Detect which cell encompasses the target text, then output its (X, Y) center coordinate. 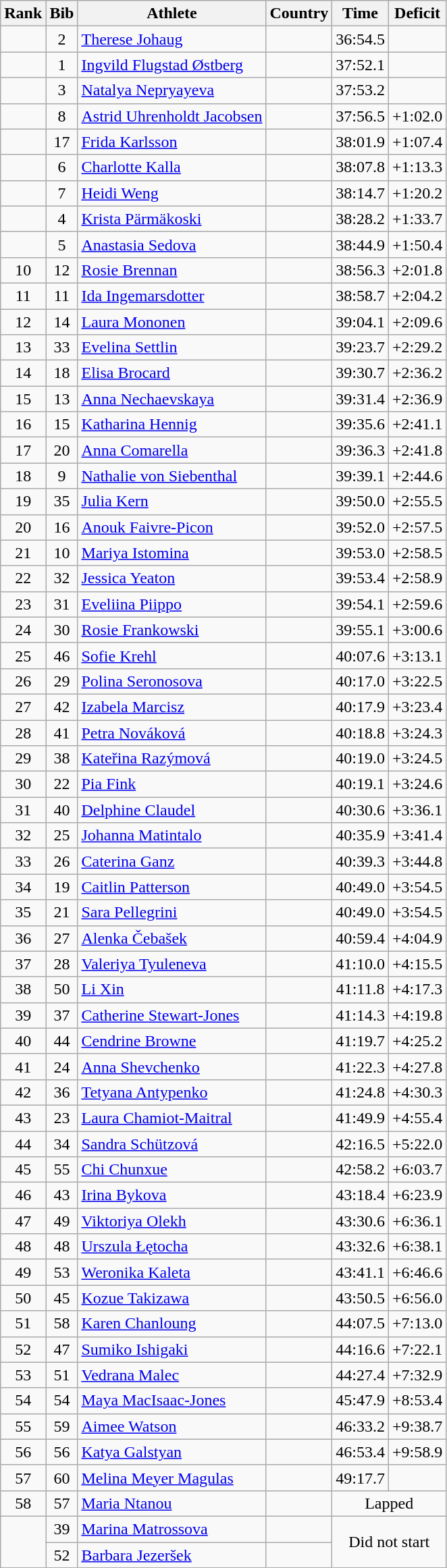
Athlete (172, 13)
60 (62, 1478)
+3:44.8 (417, 861)
+3:23.4 (417, 707)
39:39.1 (361, 476)
4 (62, 219)
39:54.1 (361, 604)
Karen Chanloung (172, 1324)
43:32.6 (361, 1247)
39:55.1 (361, 630)
59 (62, 1426)
36:54.5 (361, 39)
Therese Johaug (172, 39)
Eveliina Piippo (172, 604)
41:22.3 (361, 1066)
Vedrana Malec (172, 1375)
42:16.5 (361, 1144)
41:49.9 (361, 1118)
38:14.7 (361, 193)
Frida Karlsson (172, 142)
40:30.6 (361, 810)
+7:32.9 (417, 1375)
Krista Pärmäkoski (172, 219)
Valeriya Tyuleneva (172, 964)
38:28.2 (361, 219)
39:23.7 (361, 348)
Sumiko Ishigaki (172, 1349)
5 (62, 244)
Barbara Jezeršek (172, 1555)
+1:20.2 (417, 193)
+4:15.5 (417, 964)
41:19.7 (361, 1041)
Heidi Weng (172, 193)
42:58.2 (361, 1170)
Anna Nechaevskaya (172, 399)
+3:36.1 (417, 810)
Anna Shevchenko (172, 1066)
Rank (23, 13)
+2:44.6 (417, 476)
Johanna Matintalo (172, 836)
+4:55.4 (417, 1118)
Anastasia Sedova (172, 244)
+6:36.1 (417, 1221)
Ida Ingemarsdotter (172, 296)
+2:58.9 (417, 578)
+3:41.4 (417, 836)
Melina Meyer Magulas (172, 1478)
+1:33.7 (417, 219)
38:07.8 (361, 167)
Caterina Ganz (172, 861)
41:14.3 (361, 1015)
1 (62, 65)
+2:41.8 (417, 450)
Anouk Faivre-Picon (172, 527)
Pia Fink (172, 784)
8 (62, 116)
40:59.4 (361, 938)
+4:04.9 (417, 938)
39:52.0 (361, 527)
+2:59.6 (417, 604)
+4:17.3 (417, 990)
39:31.4 (361, 399)
Urszula Łętocha (172, 1247)
+2:04.2 (417, 296)
+6:38.1 (417, 1247)
Sara Pellegrini (172, 913)
Rosie Brennan (172, 270)
Nathalie von Siebenthal (172, 476)
45:47.9 (361, 1401)
+7:22.1 (417, 1349)
+4:25.2 (417, 1041)
+3:24.6 (417, 784)
41:24.8 (361, 1092)
Julia Kern (172, 502)
Sandra Schützová (172, 1144)
Maria Ntanou (172, 1503)
+9:38.7 (417, 1426)
+2:58.5 (417, 553)
49:17.7 (361, 1478)
38:56.3 (361, 270)
43:41.1 (361, 1272)
Laura Chamiot-Maitral (172, 1118)
38:44.9 (361, 244)
Evelina Settlin (172, 348)
+4:30.3 (417, 1092)
+5:22.0 (417, 1144)
+1:07.4 (417, 142)
40:17.0 (361, 681)
Aimee Watson (172, 1426)
Rosie Frankowski (172, 630)
2 (62, 39)
44:16.6 (361, 1349)
+1:13.3 (417, 167)
37:53.2 (361, 90)
39:04.1 (361, 322)
Petra Nováková (172, 732)
Charlotte Kalla (172, 167)
46:53.4 (361, 1452)
Maya MacIsaac-Jones (172, 1401)
+6:46.6 (417, 1272)
40:39.3 (361, 861)
+1:02.0 (417, 116)
39:35.6 (361, 425)
6 (62, 167)
Lapped (389, 1503)
43:30.6 (361, 1221)
3 (62, 90)
Weronika Kaleta (172, 1272)
38:01.9 (361, 142)
Marina Matrossova (172, 1529)
Katharina Hennig (172, 425)
Kozue Takizawa (172, 1298)
Delphine Claudel (172, 810)
Tetyana Antypenko (172, 1092)
Alenka Čebašek (172, 938)
Viktoriya Olekh (172, 1221)
+8:53.4 (417, 1401)
39:53.4 (361, 578)
+7:13.0 (417, 1324)
Irina Bykova (172, 1195)
+2:01.8 (417, 270)
44:07.5 (361, 1324)
+3:13.1 (417, 655)
+1:50.4 (417, 244)
46:33.2 (361, 1426)
7 (62, 193)
+2:09.6 (417, 322)
40:35.9 (361, 836)
Sofie Krehl (172, 655)
+2:55.5 (417, 502)
38:58.7 (361, 296)
Li Xin (172, 990)
Kateřina Razýmová (172, 759)
Astrid Uhrenholdt Jacobsen (172, 116)
+3:22.5 (417, 681)
Laura Mononen (172, 322)
37:52.1 (361, 65)
41:11.8 (361, 990)
40:17.9 (361, 707)
+2:29.2 (417, 348)
39:36.3 (361, 450)
+3:24.3 (417, 732)
39:50.0 (361, 502)
+2:41.1 (417, 425)
Polina Seronosova (172, 681)
+4:19.8 (417, 1015)
44:27.4 (361, 1375)
Caitlin Patterson (172, 887)
Catherine Stewart-Jones (172, 1015)
+6:56.0 (417, 1298)
Elisa Brocard (172, 373)
Ingvild Flugstad Østberg (172, 65)
Bib (62, 13)
43:50.5 (361, 1298)
Jessica Yeaton (172, 578)
+2:36.2 (417, 373)
Izabela Marcisz (172, 707)
Chi Chunxue (172, 1170)
41:10.0 (361, 964)
40:07.6 (361, 655)
Natalya Nepryayeva (172, 90)
40:19.1 (361, 784)
+3:24.5 (417, 759)
40:19.0 (361, 759)
+9:58.9 (417, 1452)
39:30.7 (361, 373)
Anna Comarella (172, 450)
+2:57.5 (417, 527)
Did not start (389, 1542)
Time (361, 13)
9 (62, 476)
Mariya Istomina (172, 553)
Cendrine Browne (172, 1041)
43:18.4 (361, 1195)
37:56.5 (361, 116)
Country (299, 13)
+3:00.6 (417, 630)
Deficit (417, 13)
40:18.8 (361, 732)
Katya Galstyan (172, 1452)
+6:23.9 (417, 1195)
+6:03.7 (417, 1170)
+2:36.9 (417, 399)
+4:27.8 (417, 1066)
39:53.0 (361, 553)
